Provide the (x, y) coordinate of the cell's center where the given text is located.  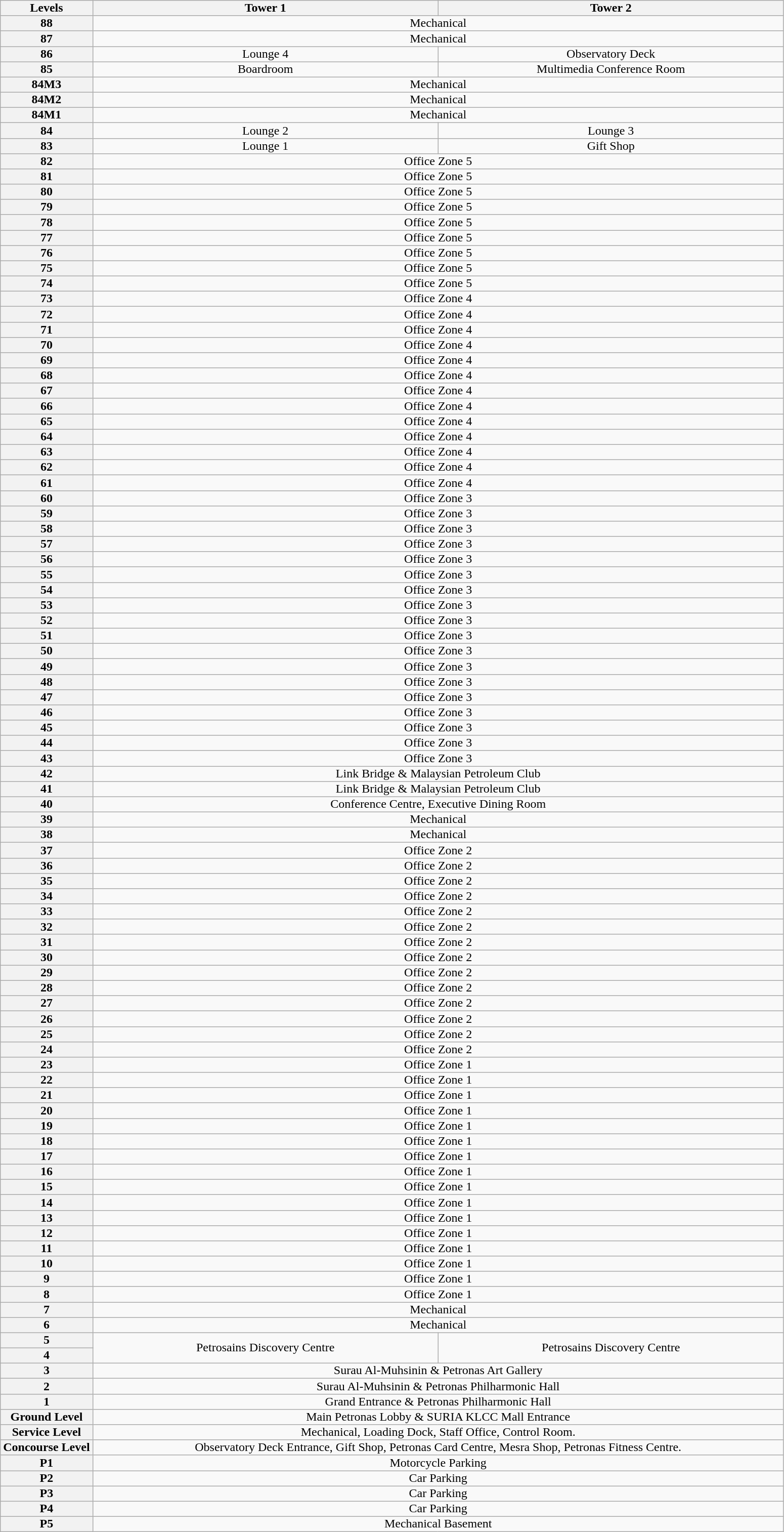
3 (47, 1371)
50 (47, 651)
25 (47, 1034)
Main Petronas Lobby & SURIA KLCC Mall Entrance (438, 1417)
75 (47, 268)
Boardroom (265, 69)
49 (47, 667)
14 (47, 1203)
37 (47, 850)
17 (47, 1156)
59 (47, 513)
24 (47, 1049)
57 (47, 544)
33 (47, 912)
53 (47, 605)
58 (47, 529)
Tower 1 (265, 8)
36 (47, 865)
62 (47, 467)
Tower 2 (611, 8)
51 (47, 636)
45 (47, 728)
87 (47, 38)
34 (47, 896)
60 (47, 498)
Surau Al-Muhsinin & Petronas Art Gallery (438, 1371)
12 (47, 1233)
28 (47, 988)
Service Level (47, 1432)
Grand Entrance & Petronas Philharmonic Hall (438, 1401)
66 (47, 406)
23 (47, 1065)
42 (47, 774)
9 (47, 1279)
71 (47, 329)
79 (47, 207)
52 (47, 620)
Lounge 3 (611, 131)
Concourse Level (47, 1447)
40 (47, 804)
30 (47, 958)
61 (47, 483)
Lounge 4 (265, 54)
31 (47, 942)
Mechanical Basement (438, 1524)
26 (47, 1019)
65 (47, 422)
P4 (47, 1509)
19 (47, 1126)
88 (47, 23)
72 (47, 314)
18 (47, 1141)
55 (47, 574)
80 (47, 192)
41 (47, 789)
56 (47, 559)
27 (47, 1004)
2 (47, 1386)
82 (47, 161)
P2 (47, 1478)
P5 (47, 1524)
70 (47, 345)
84M2 (47, 100)
16 (47, 1172)
81 (47, 177)
6 (47, 1325)
Levels (47, 8)
69 (47, 360)
84M3 (47, 85)
48 (47, 682)
47 (47, 697)
32 (47, 927)
63 (47, 452)
83 (47, 146)
46 (47, 713)
Conference Centre, Executive Dining Room (438, 804)
20 (47, 1110)
Lounge 2 (265, 131)
11 (47, 1249)
67 (47, 391)
Observatory Deck (611, 54)
Observatory Deck Entrance, Gift Shop, Petronas Card Centre, Mesra Shop, Petronas Fitness Centre. (438, 1447)
68 (47, 376)
P3 (47, 1494)
39 (47, 819)
29 (47, 973)
43 (47, 758)
76 (47, 253)
85 (47, 69)
84 (47, 131)
4 (47, 1355)
Ground Level (47, 1417)
1 (47, 1401)
Multimedia Conference Room (611, 69)
10 (47, 1264)
15 (47, 1187)
86 (47, 54)
38 (47, 835)
73 (47, 299)
7 (47, 1310)
Mechanical, Loading Dock, Staff Office, Control Room. (438, 1432)
Surau Al-Muhsinin & Petronas Philharmonic Hall (438, 1386)
74 (47, 283)
78 (47, 222)
13 (47, 1218)
22 (47, 1080)
Gift Shop (611, 146)
54 (47, 590)
44 (47, 743)
8 (47, 1294)
21 (47, 1095)
64 (47, 437)
84M1 (47, 115)
5 (47, 1340)
77 (47, 238)
P1 (47, 1463)
35 (47, 881)
Motorcycle Parking (438, 1463)
Lounge 1 (265, 146)
